Provide the (X, Y) coordinate of the cell's center where the given text is located.  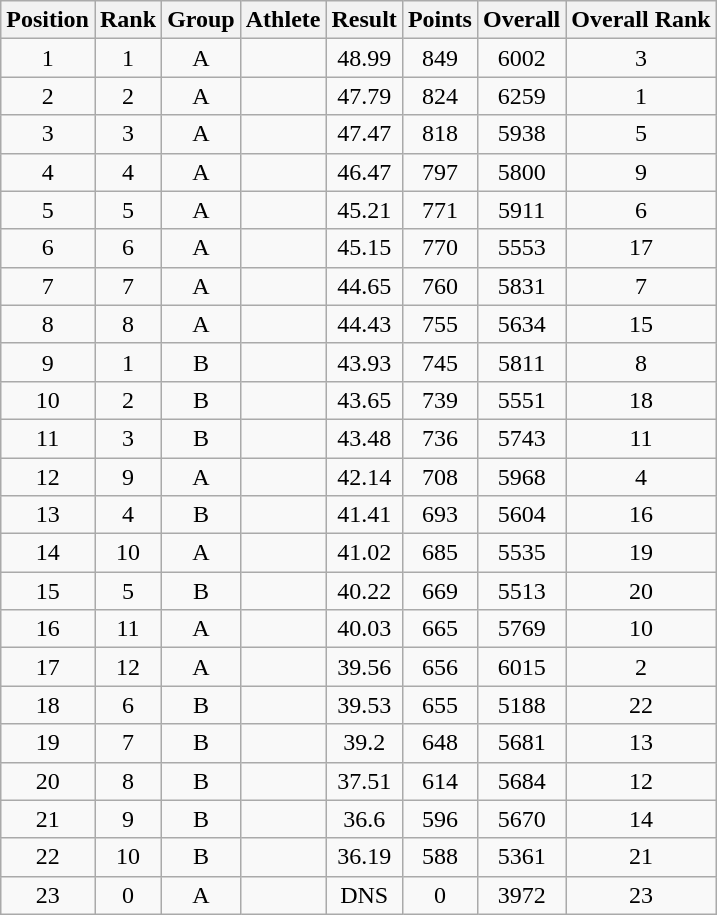
669 (440, 591)
849 (440, 58)
46.47 (364, 172)
824 (440, 96)
5968 (521, 477)
693 (440, 515)
45.21 (364, 210)
36.19 (364, 857)
708 (440, 477)
5811 (521, 362)
5743 (521, 438)
48.99 (364, 58)
3972 (521, 895)
43.65 (364, 400)
648 (440, 743)
5938 (521, 134)
5361 (521, 857)
5831 (521, 286)
755 (440, 324)
685 (440, 553)
596 (440, 819)
655 (440, 705)
40.22 (364, 591)
DNS (364, 895)
47.47 (364, 134)
5188 (521, 705)
5670 (521, 819)
Group (202, 20)
Result (364, 20)
5800 (521, 172)
614 (440, 781)
Position (48, 20)
797 (440, 172)
Overall (521, 20)
39.56 (364, 667)
37.51 (364, 781)
44.65 (364, 286)
5535 (521, 553)
44.43 (364, 324)
36.6 (364, 819)
5684 (521, 781)
6002 (521, 58)
770 (440, 248)
41.41 (364, 515)
5681 (521, 743)
40.03 (364, 629)
41.02 (364, 553)
Athlete (283, 20)
Overall Rank (641, 20)
5911 (521, 210)
5513 (521, 591)
6015 (521, 667)
5551 (521, 400)
Rank (128, 20)
39.2 (364, 743)
656 (440, 667)
5604 (521, 515)
6259 (521, 96)
47.79 (364, 96)
39.53 (364, 705)
5553 (521, 248)
5769 (521, 629)
771 (440, 210)
43.93 (364, 362)
739 (440, 400)
Points (440, 20)
745 (440, 362)
5634 (521, 324)
760 (440, 286)
736 (440, 438)
45.15 (364, 248)
42.14 (364, 477)
43.48 (364, 438)
665 (440, 629)
588 (440, 857)
818 (440, 134)
